Pinpoint the cell where the given text exists, returning its (X, Y) midpoint coordinate. 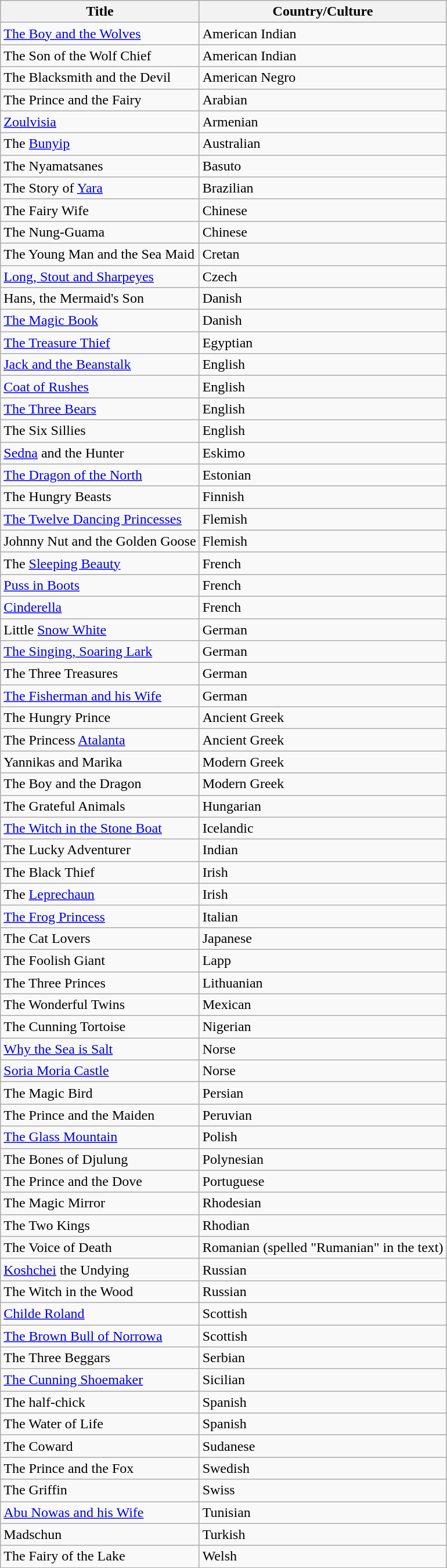
Icelandic (323, 828)
The Griffin (100, 1490)
The Magic Bird (100, 1093)
Eskimo (323, 453)
The Wonderful Twins (100, 1005)
The Prince and the Fairy (100, 100)
The Magic Book (100, 321)
The Story of Yara (100, 188)
Mexican (323, 1005)
The Six Sillies (100, 431)
Czech (323, 277)
Childe Roland (100, 1313)
Nigerian (323, 1027)
The Prince and the Maiden (100, 1115)
Rhodesian (323, 1203)
Zoulvisia (100, 122)
The Nung-Guama (100, 232)
The half-chick (100, 1402)
The Hungry Beasts (100, 497)
Sedna and the Hunter (100, 453)
Hungarian (323, 806)
Finnish (323, 497)
The Lucky Adventurer (100, 850)
The Fairy of the Lake (100, 1556)
Little Snow White (100, 629)
The Cunning Shoemaker (100, 1380)
The Grateful Animals (100, 806)
Why the Sea is Salt (100, 1049)
Coat of Rushes (100, 387)
Portuguese (323, 1181)
Basuto (323, 166)
The Frog Princess (100, 916)
The Singing, Soaring Lark (100, 652)
Swiss (323, 1490)
Lapp (323, 960)
Arabian (323, 100)
Country/Culture (323, 12)
Lithuanian (323, 983)
The Fairy Wife (100, 210)
Jack and the Beanstalk (100, 365)
Hans, the Mermaid's Son (100, 299)
The Hungry Prince (100, 718)
The Cat Lovers (100, 938)
The Coward (100, 1446)
Tunisian (323, 1512)
The Three Beggars (100, 1358)
The Princess Atalanta (100, 740)
Turkish (323, 1534)
American Negro (323, 78)
The Bones of Djulung (100, 1159)
Long, Stout and Sharpeyes (100, 277)
Indian (323, 850)
Armenian (323, 122)
The Twelve Dancing Princesses (100, 519)
Madschun (100, 1534)
Serbian (323, 1358)
The Sleeping Beauty (100, 563)
Peruvian (323, 1115)
The Fisherman and his Wife (100, 696)
The Young Man and the Sea Maid (100, 254)
Egyptian (323, 343)
Abu Nowas and his Wife (100, 1512)
Polish (323, 1137)
Brazilian (323, 188)
Italian (323, 916)
The Black Thief (100, 872)
The Voice of Death (100, 1247)
Rhodian (323, 1225)
Romanian (spelled "Rumanian" in the text) (323, 1247)
Puss in Boots (100, 585)
The Water of Life (100, 1424)
The Three Treasures (100, 674)
Estonian (323, 475)
Cretan (323, 254)
Persian (323, 1093)
The Magic Mirror (100, 1203)
Sudanese (323, 1446)
Title (100, 12)
The Three Bears (100, 409)
The Nyamatsanes (100, 166)
The Leprechaun (100, 894)
The Witch in the Wood (100, 1291)
The Three Princes (100, 983)
The Two Kings (100, 1225)
The Bunyip (100, 144)
Johnny Nut and the Golden Goose (100, 541)
The Treasure Thief (100, 343)
Welsh (323, 1556)
Sicilian (323, 1380)
The Boy and the Wolves (100, 34)
Polynesian (323, 1159)
Swedish (323, 1468)
The Boy and the Dragon (100, 784)
The Foolish Giant (100, 960)
Yannikas and Marika (100, 762)
The Son of the Wolf Chief (100, 56)
Australian (323, 144)
Soria Moria Castle (100, 1071)
Koshchei the Undying (100, 1269)
Japanese (323, 938)
The Glass Mountain (100, 1137)
The Cunning Tortoise (100, 1027)
The Blacksmith and the Devil (100, 78)
The Brown Bull of Norrowa (100, 1335)
The Witch in the Stone Boat (100, 828)
Cinderella (100, 607)
The Prince and the Dove (100, 1181)
The Prince and the Fox (100, 1468)
The Dragon of the North (100, 475)
